Return (X, Y) of the center of cell containing provided text 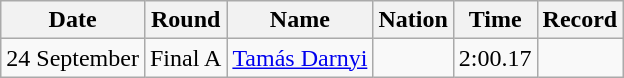
Name (300, 20)
24 September (73, 58)
Round (185, 20)
Record (580, 20)
2:00.17 (495, 58)
Final A (185, 58)
Date (73, 20)
Time (495, 20)
Tamás Darnyi (300, 58)
Nation (413, 20)
